Detect which cell encompasses the target text, then output its (X, Y) center coordinate. 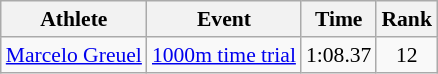
Marcelo Greuel (74, 55)
Rank (406, 19)
Time (338, 19)
1:08.37 (338, 55)
Athlete (74, 19)
1000m time trial (224, 55)
12 (406, 55)
Event (224, 19)
